From the cell containing the given text, extract its center point as [X, Y] coordinate. 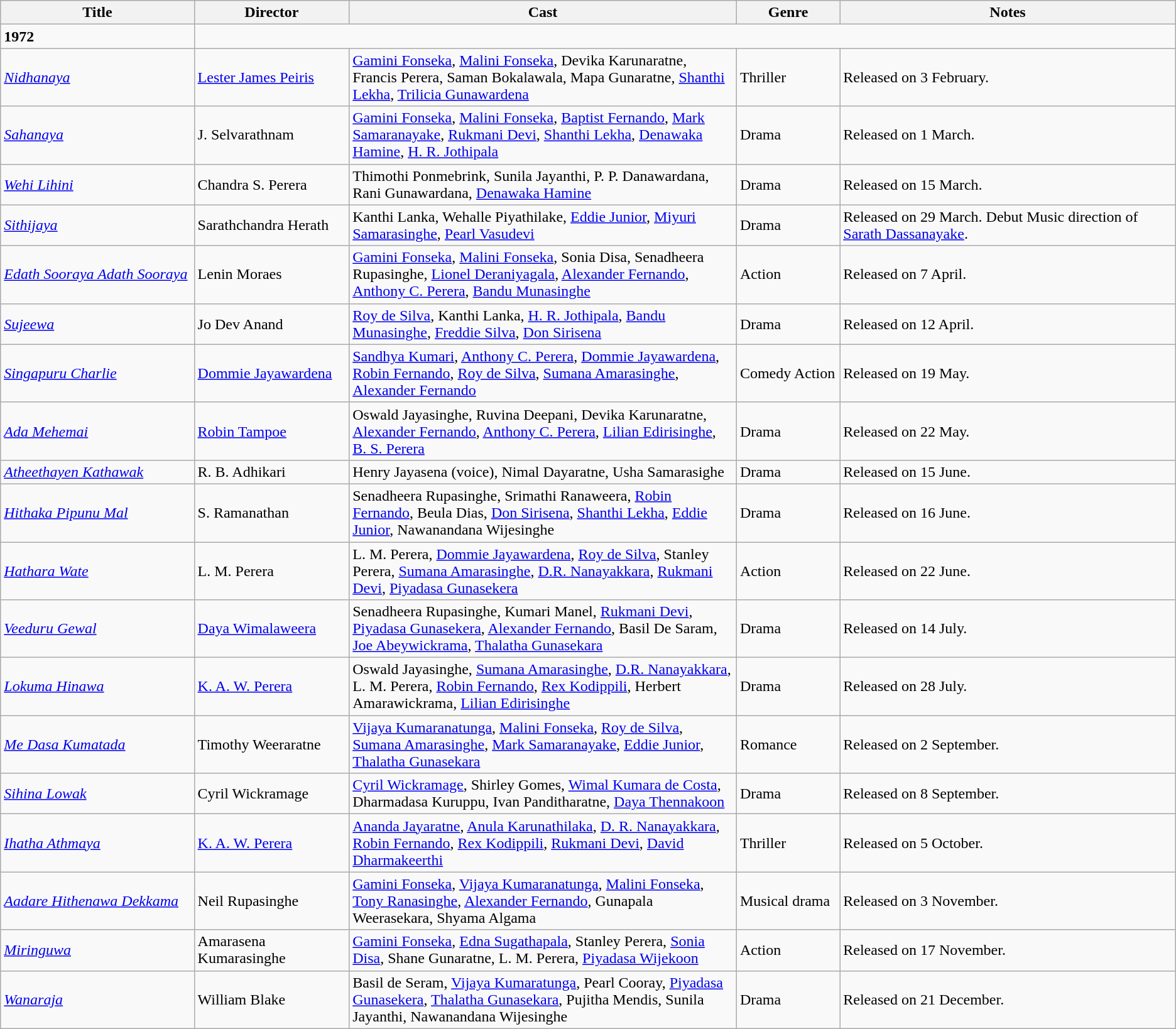
Released on 17 November. [1008, 950]
Gamini Fonseka, Vijaya Kumaranatunga, Malini Fonseka, Tony Ranasinghe, Alexander Fernando, Gunapala Weerasekara, Shyama Algama [543, 901]
Sujeewa [97, 324]
Cyril Wickramage [271, 794]
Released on 28 July. [1008, 687]
Released on 19 May. [1008, 373]
Neil Rupasinghe [271, 901]
Sarathchandra Herath [271, 225]
Daya Wimalaweera [271, 629]
Released on 15 June. [1008, 472]
Ada Mehemai [97, 431]
Title [97, 13]
J. Selvarathnam [271, 135]
Released on 16 June. [1008, 513]
Wanaraja [97, 999]
Miringuwa [97, 950]
Senadheera Rupasinghe, Srimathi Ranaweera, Robin Fernando, Beula Dias, Don Sirisena, Shanthi Lekha, Eddie Junior, Nawanandana Wijesinghe [543, 513]
Sandhya Kumari, Anthony C. Perera, Dommie Jayawardena, Robin Fernando, Roy de Silva, Sumana Amarasinghe, Alexander Fernando [543, 373]
Basil de Seram, Vijaya Kumaratunga, Pearl Cooray, Piyadasa Gunasekera, Thalatha Gunasekara, Pujitha Mendis, Sunila Jayanthi, Nawanandana Wijesinghe [543, 999]
William Blake [271, 999]
Released on 2 September. [1008, 744]
Released on 21 December. [1008, 999]
Gamini Fonseka, Malini Fonseka, Baptist Fernando, Mark Samaranayake, Rukmani Devi, Shanthi Lekha, Denawaka Hamine, H. R. Jothipala [543, 135]
Kanthi Lanka, Wehalle Piyathilake, Eddie Junior, Miyuri Samarasinghe, Pearl Vasudevi [543, 225]
Sahanaya [97, 135]
Released on 3 November. [1008, 901]
Henry Jayasena (voice), Nimal Dayaratne, Usha Samarasighe [543, 472]
Robin Tampoe [271, 431]
Gamini Fonseka, Edna Sugathapala, Stanley Perera, Sonia Disa, Shane Gunaratne, L. M. Perera, Piyadasa Wijekoon [543, 950]
Released on 14 July. [1008, 629]
Vijaya Kumaranatunga, Malini Fonseka, Roy de Silva, Sumana Amarasinghe, Mark Samaranayake, Eddie Junior, Thalatha Gunasekara [543, 744]
Released on 22 June. [1008, 570]
Lester James Peiris [271, 77]
Comedy Action [788, 373]
Cast [543, 13]
Thimothi Ponmebrink, Sunila Jayanthi, P. P. Danawardana, Rani Gunawardana, Denawaka Hamine [543, 185]
Chandra S. Perera [271, 185]
Genre [788, 13]
Amarasena Kumarasinghe [271, 950]
Released on 29 March. Debut Music direction of Sarath Dassanayake. [1008, 225]
Veeduru Gewal [97, 629]
Me Dasa Kumatada [97, 744]
L. M. Perera [271, 570]
Sithijaya [97, 225]
Dommie Jayawardena [271, 373]
Released on 1 March. [1008, 135]
1972 [97, 36]
Oswald Jayasinghe, Sumana Amarasinghe, D.R. Nanayakkara, L. M. Perera, Robin Fernando, Rex Kodippili, Herbert Amarawickrama, Lilian Edirisinghe [543, 687]
Notes [1008, 13]
Hithaka Pipunu Mal [97, 513]
Aadare Hithenawa Dekkama [97, 901]
Oswald Jayasinghe, Ruvina Deepani, Devika Karunaratne, Alexander Fernando, Anthony C. Perera, Lilian Edirisinghe, B. S. Perera [543, 431]
L. M. Perera, Dommie Jayawardena, Roy de Silva, Stanley Perera, Sumana Amarasinghe, D.R. Nanayakkara, Rukmani Devi, Piyadasa Gunasekera [543, 570]
Released on 8 September. [1008, 794]
Hathara Wate [97, 570]
Released on 3 February. [1008, 77]
Ananda Jayaratne, Anula Karunathilaka, D. R. Nanayakkara, Robin Fernando, Rex Kodippili, Rukmani Devi, David Dharmakeerthi [543, 843]
Jo Dev Anand [271, 324]
Romance [788, 744]
Wehi Lihini [97, 185]
Lenin Moraes [271, 275]
Gamini Fonseka, Malini Fonseka, Sonia Disa, Senadheera Rupasinghe, Lionel Deraniyagala, Alexander Fernando, Anthony C. Perera, Bandu Munasinghe [543, 275]
Nidhanaya [97, 77]
Released on 22 May. [1008, 431]
Timothy Weeraratne [271, 744]
Gamini Fonseka, Malini Fonseka, Devika Karunaratne, Francis Perera, Saman Bokalawala, Mapa Gunaratne, Shanthi Lekha, Trilicia Gunawardena [543, 77]
Lokuma Hinawa [97, 687]
Released on 15 March. [1008, 185]
Musical drama [788, 901]
Edath Sooraya Adath Sooraya [97, 275]
Released on 7 April. [1008, 275]
Singapuru Charlie [97, 373]
Senadheera Rupasinghe, Kumari Manel, Rukmani Devi, Piyadasa Gunasekera, Alexander Fernando, Basil De Saram, Joe Abeywickrama, Thalatha Gunasekara [543, 629]
Released on 12 April. [1008, 324]
Released on 5 October. [1008, 843]
Sihina Lowak [97, 794]
Cyril Wickramage, Shirley Gomes, Wimal Kumara de Costa, Dharmadasa Kuruppu, Ivan Panditharatne, Daya Thennakoon [543, 794]
R. B. Adhikari [271, 472]
Ihatha Athmaya [97, 843]
Atheethayen Kathawak [97, 472]
S. Ramanathan [271, 513]
Director [271, 13]
Roy de Silva, Kanthi Lanka, H. R. Jothipala, Bandu Munasinghe, Freddie Silva, Don Sirisena [543, 324]
